Return the [X, Y] coordinate for the center point of the cell that contains the specified text.  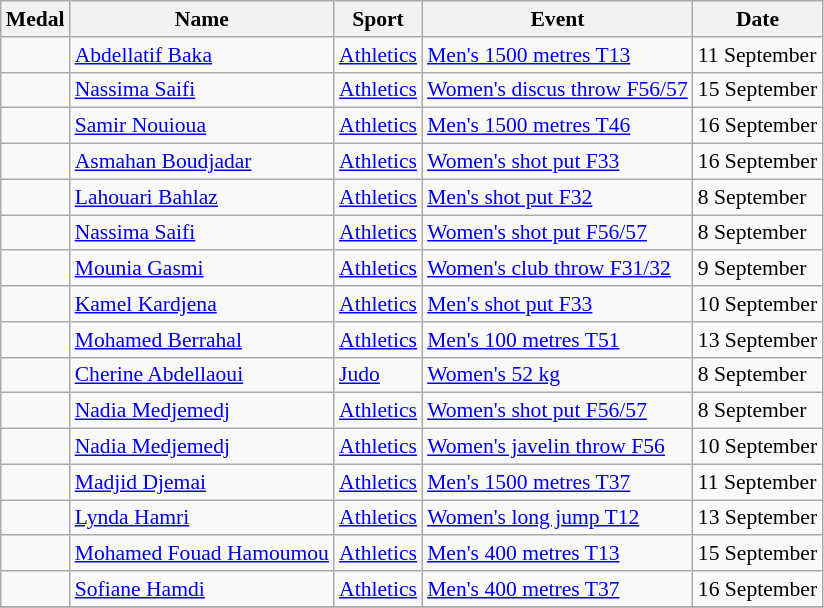
Cherine Abdellaoui [202, 375]
Lahouari Bahlaz [202, 197]
Women's 52 kg [558, 375]
Lynda Hamri [202, 518]
Women's long jump T12 [558, 518]
Men's shot put F32 [558, 197]
Men's 100 metres T51 [558, 340]
Sport [378, 19]
Madjid Djemai [202, 482]
Men's 1500 metres T13 [558, 55]
Women's shot put F33 [558, 162]
Men's shot put F33 [558, 304]
Samir Nouioua [202, 126]
Men's 400 metres T13 [558, 554]
Women's discus throw F56/57 [558, 90]
Men's 400 metres T37 [558, 589]
Judo [378, 375]
Women's club throw F31/32 [558, 269]
Asmahan Boudjadar [202, 162]
Mohamed Fouad Hamoumou [202, 554]
Men's 1500 metres T37 [558, 482]
Sofiane Hamdi [202, 589]
Event [558, 19]
Name [202, 19]
9 September [758, 269]
Women's javelin throw F56 [558, 447]
Medal [36, 19]
Mohamed Berrahal [202, 340]
Kamel Kardjena [202, 304]
Abdellatif Baka [202, 55]
Men's 1500 metres T46 [558, 126]
Date [758, 19]
Mounia Gasmi [202, 269]
